For the text-containing cell, return its midpoint in (x, y) coordinate format. 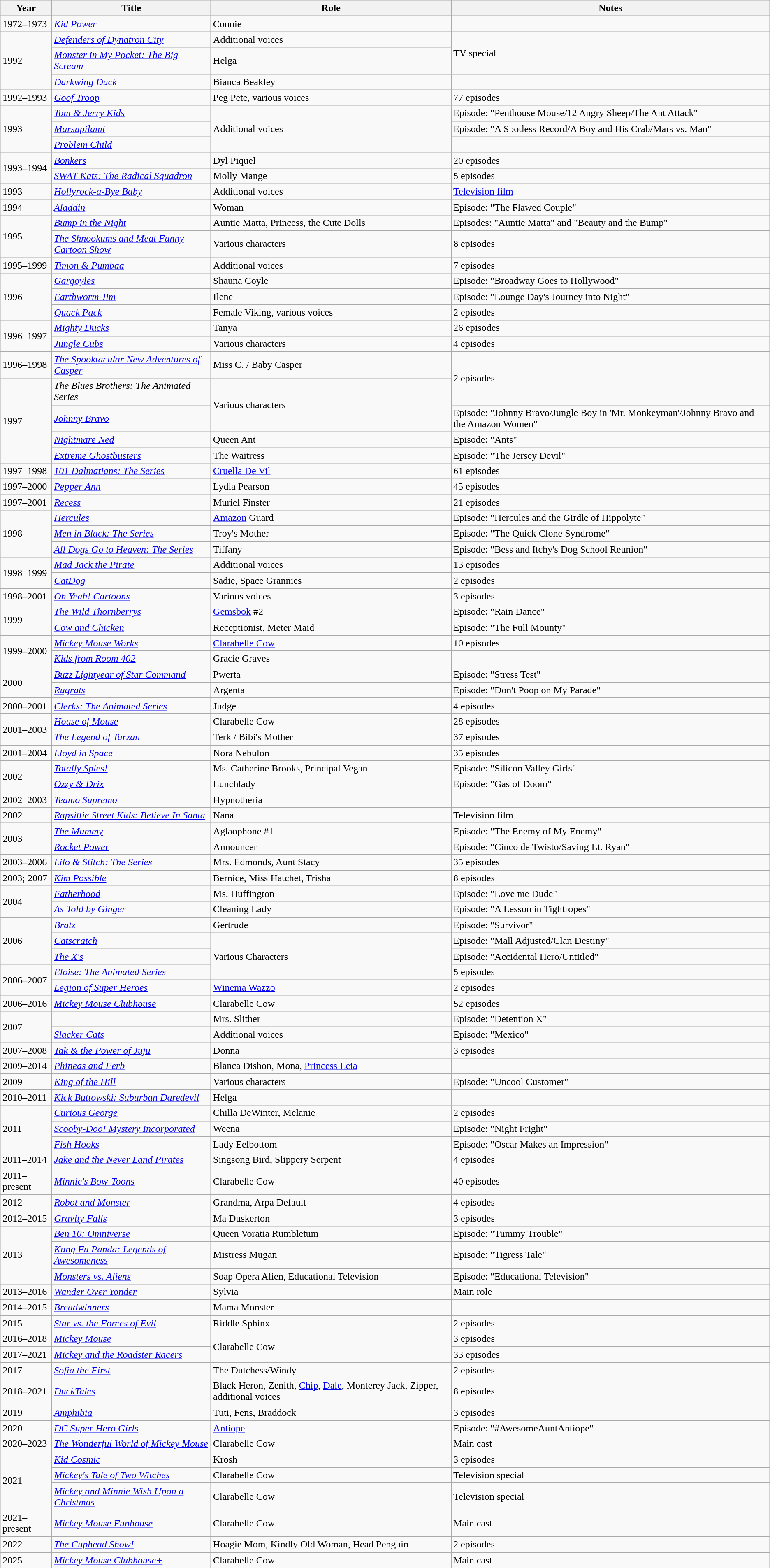
Gargoyles (132, 281)
2017 (26, 1370)
Pepper Ann (132, 486)
45 episodes (610, 486)
Curious George (132, 1113)
Receptionist, Meter Maid (331, 627)
Hercules (132, 518)
2003–2006 (26, 862)
All Dogs Go to Heaven: The Series (132, 549)
Rapsittie Street Kids: Believe In Santa (132, 815)
DC Super Hero Girls (132, 1428)
Episode: "The Quick Clone Syndrome" (610, 534)
2000–2001 (26, 706)
The Waitress (331, 455)
Bonkers (132, 160)
2016–2018 (26, 1339)
Winema Wazzo (331, 987)
Phineas and Ferb (132, 1066)
Fatherhood (132, 894)
Slacker Cats (132, 1035)
Kids from Room 402 (132, 659)
Grandma, Arpa Default (331, 1202)
Minnie's Bow-Toons (132, 1181)
Ms. Catherine Brooks, Principal Vegan (331, 769)
Year (26, 8)
37 episodes (610, 737)
Lydia Pearson (331, 486)
Earthworm Jim (132, 297)
The Mummy (132, 831)
Fish Hooks (132, 1144)
Lunchlady (331, 784)
Mrs. Edmonds, Aunt Stacy (331, 862)
Miss C. / Baby Casper (331, 365)
Various Characters (331, 956)
SWAT Kats: The Radical Squadron (132, 176)
2012 (26, 1202)
Mickey and Minnie Wish Upon a Christmas (132, 1496)
2018–2021 (26, 1391)
Jake and the Never Land Pirates (132, 1160)
Amazon Guard (331, 518)
1998–1999 (26, 573)
Bratz (132, 925)
2003 (26, 839)
Goof Troop (132, 98)
Episode: "Broadway Goes to Hollywood" (610, 281)
1995–1999 (26, 265)
1994 (26, 207)
28 episodes (610, 721)
Episode: "Gas of Doom" (610, 784)
Lilo & Stitch: The Series (132, 862)
Rugrats (132, 690)
2004 (26, 901)
Recess (132, 502)
Defenders of Dynatron City (132, 39)
Tiffany (331, 549)
The Shnookums and Meat Funny Cartoon Show (132, 244)
Hollyrock-a-Bye Baby (132, 191)
Episode: "The Flawed Couple" (610, 207)
Mickey Mouse (132, 1339)
Mighty Ducks (132, 328)
Episode: "The Jersey Devil" (610, 455)
Argenta (331, 690)
2011–present (26, 1181)
Soap Opera Alien, Educational Television (331, 1276)
Hoagie Mom, Kindly Old Woman, Head Penguin (331, 1544)
Episode: "Night Fright" (610, 1129)
Marsupilami (132, 129)
Various voices (331, 596)
Episode: "A Lesson in Tightropes" (610, 909)
Episode: "Stress Test" (610, 674)
101 Dalmatians: The Series (132, 471)
Bianca Beakley (331, 82)
Antiope (331, 1428)
Lady Eelbottom (331, 1144)
Episode: "Love me Dude" (610, 894)
Blanca Dishon, Mona, Princess Leia (331, 1066)
Sadie, Space Grannies (331, 581)
Nightmare Ned (132, 439)
2013–2016 (26, 1292)
Role (331, 8)
Auntie Matta, Princess, the Cute Dolls (331, 223)
2001–2003 (26, 729)
Shauna Coyle (331, 281)
The Dutchess/Windy (331, 1370)
26 episodes (610, 328)
13 episodes (610, 565)
77 episodes (610, 98)
Episode: "Penthouse Mouse/12 Angry Sheep/The Ant Attack" (610, 113)
2007–2008 (26, 1050)
Mama Monster (331, 1308)
House of Mouse (132, 721)
2020 (26, 1428)
Episode: "Johnny Bravo/Jungle Boy in 'Mr. Monkeyman'/Johnny Bravo and the Amazon Women" (610, 418)
Episode: "Tigress Tale" (610, 1255)
2013 (26, 1255)
1996–1997 (26, 336)
2017–2021 (26, 1354)
The Wild Thornberrys (132, 612)
2002–2003 (26, 800)
Female Viking, various voices (331, 312)
Gertrude (331, 925)
2000 (26, 682)
2011 (26, 1129)
Episode: "Detention X" (610, 1019)
2019 (26, 1412)
1999 (26, 620)
Cleaning Lady (331, 909)
1998 (26, 534)
7 episodes (610, 265)
Jungle Cubs (132, 344)
Aladdin (132, 207)
Episode: "The Enemy of My Enemy" (610, 831)
Aglaophone #1 (331, 831)
The X's (132, 956)
Kid Power (132, 24)
Nora Nebulon (331, 753)
Wander Over Yonder (132, 1292)
Extreme Ghostbusters (132, 455)
2015 (26, 1323)
TV special (610, 53)
1992 (26, 61)
2006–2007 (26, 980)
Legion of Super Heroes (132, 987)
Riddle Sphinx (331, 1323)
Robot and Monster (132, 1202)
Episodes: "Auntie Matta" and "Beauty and the Bump" (610, 223)
1972–1973 (26, 24)
Title (132, 8)
2021 (26, 1480)
2011–2014 (26, 1160)
Episode: "Rain Dance" (610, 612)
20 episodes (610, 160)
Sofia the First (132, 1370)
Totally Spies! (132, 769)
33 episodes (610, 1354)
Oh Yeah! Cartoons (132, 596)
Bernice, Miss Hatchet, Trisha (331, 878)
Monster in My Pocket: The Big Scream (132, 61)
Mickey Mouse Clubhouse+ (132, 1560)
Mickey Mouse Clubhouse (132, 1004)
Main role (610, 1292)
Woman (331, 207)
2010–2011 (26, 1097)
Episode: "Mexico" (610, 1035)
2007 (26, 1027)
Episode: "A Spotless Record/A Boy and His Crab/Mars vs. Man" (610, 129)
Cow and Chicken (132, 627)
Ben 10: Omniverse (132, 1233)
Ozzy & Drix (132, 784)
Episode: "Uncool Customer" (610, 1082)
2009–2014 (26, 1066)
1997 (26, 420)
Episode: "Survivor" (610, 925)
1997–2001 (26, 502)
Kid Cosmic (132, 1459)
Dyl Piquel (331, 160)
Episode: "Bess and Itchy's Dog School Reunion" (610, 549)
The Cuphead Show! (132, 1544)
Mickey Mouse Works (132, 643)
Sylvia (331, 1292)
1998–2001 (26, 596)
10 episodes (610, 643)
Episode: "Hercules and the Girdle of Hippolyte" (610, 518)
Krosh (331, 1459)
Episode: "Educational Television" (610, 1276)
Episode: "Cinco de Twisto/Saving Lt. Ryan" (610, 847)
Timon & Pumbaa (132, 265)
Breadwinners (132, 1308)
Queen Voratia Rumbletum (331, 1233)
Chilla DeWinter, Melanie (331, 1113)
The Spooktacular New Adventures of Casper (132, 365)
Teamo Supremo (132, 800)
2009 (26, 1082)
1996–1998 (26, 365)
2021–present (26, 1523)
Mistress Mugan (331, 1255)
Episode: "#AwesomeAuntAntiope" (610, 1428)
Buzz Lightyear of Star Command (132, 674)
Tuti, Fens, Braddock (331, 1412)
Judge (331, 706)
Tom & Jerry Kids (132, 113)
Peg Pete, various voices (331, 98)
Tak & the Power of Juju (132, 1050)
Gemsbok #2 (331, 612)
Johnny Bravo (132, 418)
1992–1993 (26, 98)
1993–1994 (26, 168)
Men in Black: The Series (132, 534)
Episode: "The Full Mounty" (610, 627)
2025 (26, 1560)
Star vs. the Forces of Evil (132, 1323)
King of the Hill (132, 1082)
As Told by Ginger (132, 909)
Episode: "Accidental Hero/Untitled" (610, 956)
Mickey's Tale of Two Witches (132, 1475)
Kung Fu Panda: Legends of Awesomeness (132, 1255)
1995 (26, 236)
Muriel Finster (331, 502)
1997–2000 (26, 486)
Episode: "Silicon Valley Girls" (610, 769)
Bump in the Night (132, 223)
Tanya (331, 328)
Notes (610, 8)
Ms. Huffington (331, 894)
1999–2000 (26, 651)
Announcer (331, 847)
Troy's Mother (331, 534)
21 episodes (610, 502)
2006 (26, 941)
Episode: "Lounge Day's Journey into Night" (610, 297)
2020–2023 (26, 1444)
Episode: "Mall Adjusted/Clan Destiny" (610, 941)
The Blues Brothers: The Animated Series (132, 392)
Quack Pack (132, 312)
Singsong Bird, Slippery Serpent (331, 1160)
Ma Duskerton (331, 1218)
Nana (331, 815)
2001–2004 (26, 753)
2003; 2007 (26, 878)
Cruella De Vil (331, 471)
Lloyd in Space (132, 753)
Amphibia (132, 1412)
CatDog (132, 581)
Problem Child (132, 144)
61 episodes (610, 471)
Molly Mange (331, 176)
Hypnotheria (331, 800)
Gracie Graves (331, 659)
Gravity Falls (132, 1218)
Episode: "Don't Poop on My Parade" (610, 690)
Episode: "Ants" (610, 439)
Rocket Power (132, 847)
Ilene (331, 297)
Catscratch (132, 941)
Eloise: The Animated Series (132, 972)
Clerks: The Animated Series (132, 706)
1996 (26, 297)
2006–2016 (26, 1004)
Mrs. Slither (331, 1019)
1997–1998 (26, 471)
Terk / Bibi's Mother (331, 737)
Kim Possible (132, 878)
Darkwing Duck (132, 82)
Weena (331, 1129)
Mickey and the Roadster Racers (132, 1354)
Episode: "Tummy Trouble" (610, 1233)
Donna (331, 1050)
Connie (331, 24)
Mickey Mouse Funhouse (132, 1523)
Scooby-Doo! Mystery Incorporated (132, 1129)
Monsters vs. Aliens (132, 1276)
Kick Buttowski: Suburban Daredevil (132, 1097)
The Wonderful World of Mickey Mouse (132, 1444)
52 episodes (610, 1004)
The Legend of Tarzan (132, 737)
DuckTales (132, 1391)
Mad Jack the Pirate (132, 565)
2022 (26, 1544)
Queen Ant (331, 439)
Black Heron, Zenith, Chip, Dale, Monterey Jack, Zipper, additional voices (331, 1391)
40 episodes (610, 1181)
Episode: "Oscar Makes an Impression" (610, 1144)
2014–2015 (26, 1308)
2012–2015 (26, 1218)
Pwerta (331, 674)
